From the cell containing the given text, extract its center point as [x, y] coordinate. 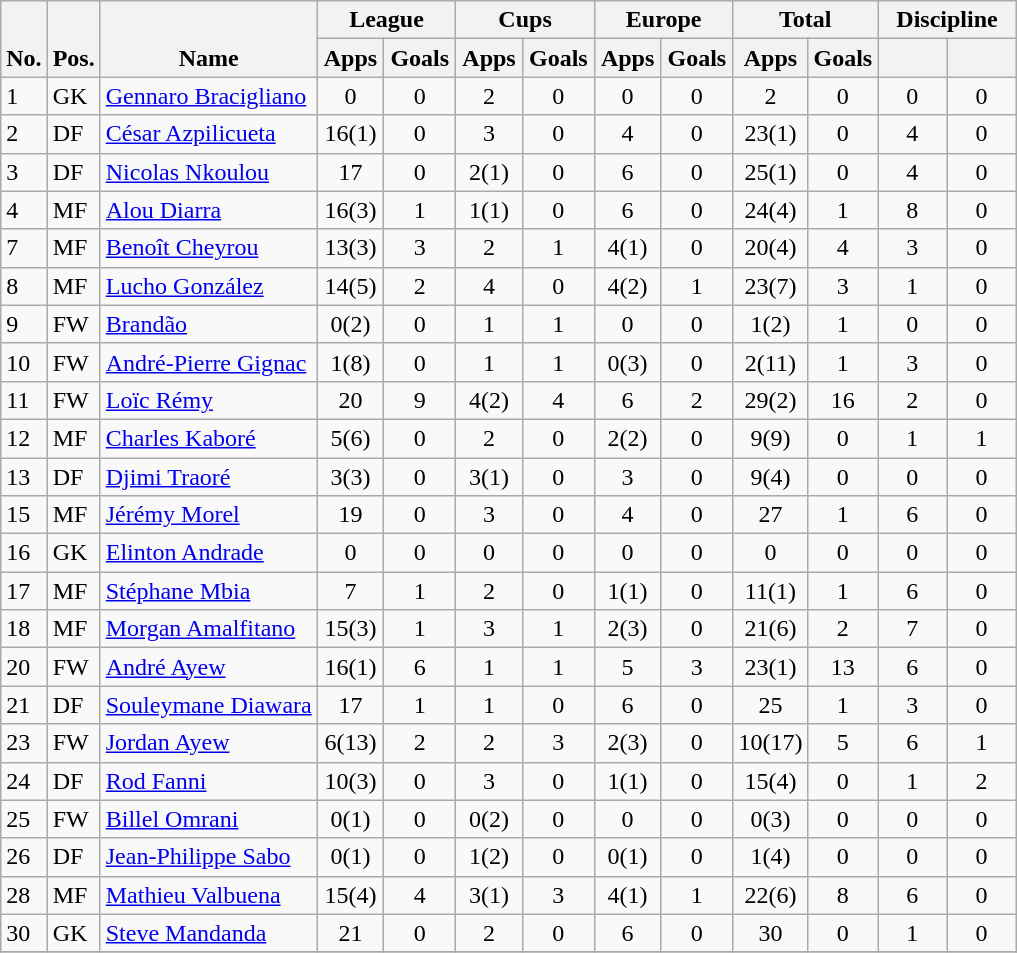
29(2) [770, 400]
13(3) [350, 248]
25(1) [770, 172]
Cups [526, 20]
15 [24, 515]
Pos. [74, 39]
André-Pierre Gignac [208, 362]
Nicolas Nkoulou [208, 172]
Loïc Rémy [208, 400]
22(6) [770, 895]
Jordan Ayew [208, 743]
11(1) [770, 591]
Elinton Andrade [208, 553]
César Azpilicueta [208, 134]
19 [350, 515]
Lucho González [208, 286]
Jérémy Morel [208, 515]
3(3) [350, 477]
10(17) [770, 743]
Brandão [208, 324]
21(6) [770, 629]
André Ayew [208, 667]
2(1) [490, 172]
24 [24, 781]
9(9) [770, 438]
Benoît Cheyrou [208, 248]
28 [24, 895]
10(3) [350, 781]
Europe [664, 20]
Morgan Amalfitano [208, 629]
2(2) [628, 438]
Alou Diarra [208, 210]
9(4) [770, 477]
16(3) [350, 210]
10 [24, 362]
Souleymane Diawara [208, 705]
15(3) [350, 629]
League [386, 20]
Djimi Traoré [208, 477]
24(4) [770, 210]
Stéphane Mbia [208, 591]
14(5) [350, 286]
27 [770, 515]
23 [24, 743]
2(11) [770, 362]
1(4) [770, 857]
18 [24, 629]
Gennaro Bracigliano [208, 96]
5(6) [350, 438]
Steve Mandanda [208, 933]
26 [24, 857]
Charles Kaboré [208, 438]
6(13) [350, 743]
Name [208, 39]
Jean-Philippe Sabo [208, 857]
1(8) [350, 362]
12 [24, 438]
Rod Fanni [208, 781]
No. [24, 39]
23(7) [770, 286]
Billel Omrani [208, 819]
11 [24, 400]
Total [806, 20]
Discipline [948, 20]
20(4) [770, 248]
Mathieu Valbuena [208, 895]
